Find where the given text appears and provide that cell's center as (x, y) coordinate. 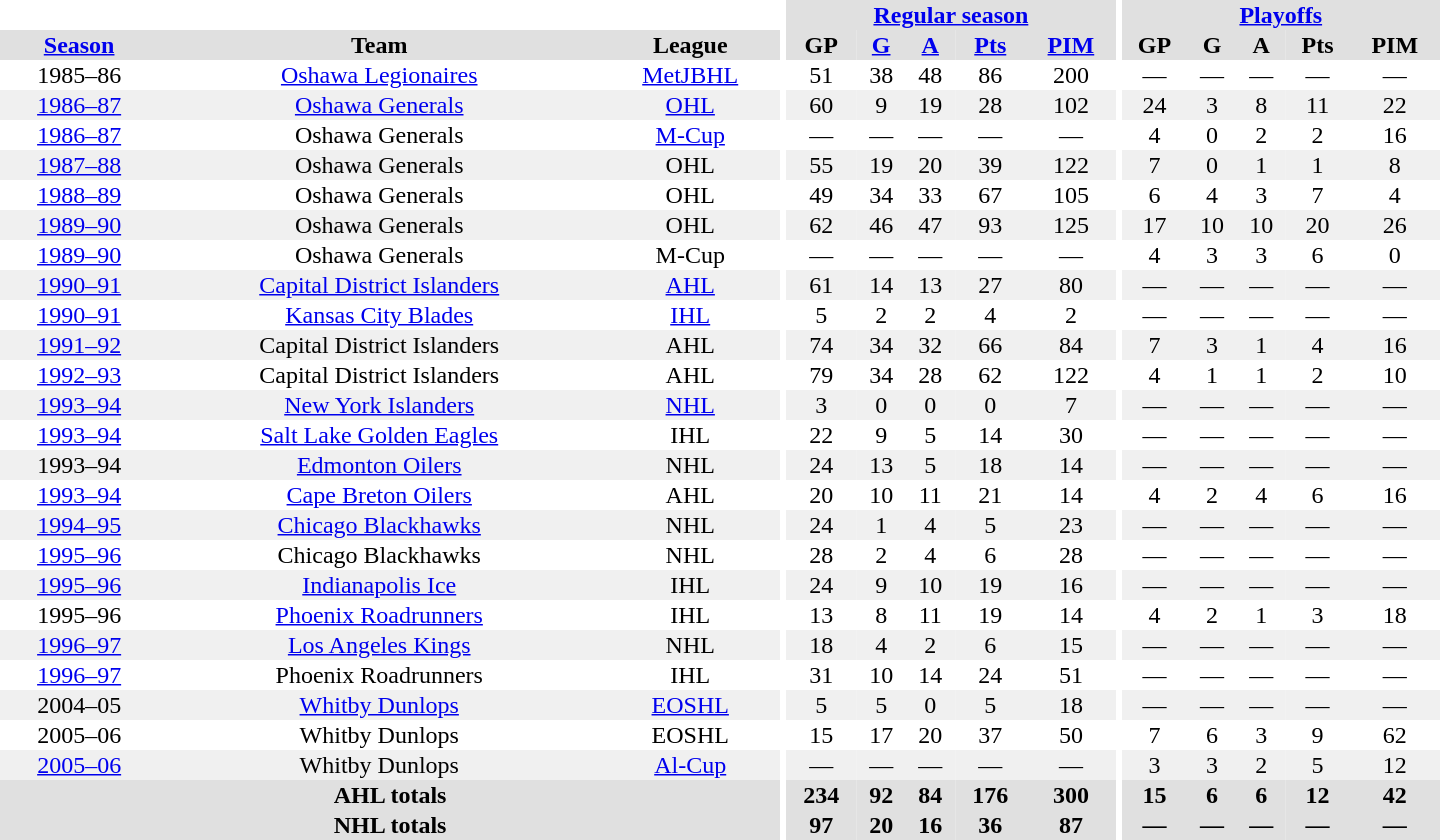
86 (990, 75)
47 (930, 225)
2004–05 (79, 705)
26 (1394, 225)
38 (882, 75)
Kansas City Blades (379, 315)
Salt Lake Golden Eagles (379, 435)
49 (822, 195)
55 (822, 165)
Edmonton Oilers (379, 465)
67 (990, 195)
102 (1071, 105)
Oshawa Legionaires (379, 75)
23 (1071, 525)
125 (1071, 225)
Playoffs (1281, 15)
1991–92 (79, 345)
New York Islanders (379, 405)
42 (1394, 795)
27 (990, 285)
Regular season (951, 15)
1985–86 (79, 75)
92 (882, 795)
Al-Cup (690, 765)
300 (1071, 795)
36 (990, 825)
39 (990, 165)
NHL totals (390, 825)
97 (822, 825)
League (690, 45)
1992–93 (79, 375)
50 (1071, 735)
32 (930, 345)
80 (1071, 285)
30 (1071, 435)
87 (1071, 825)
200 (1071, 75)
1987–88 (79, 165)
93 (990, 225)
Season (79, 45)
46 (882, 225)
37 (990, 735)
1994–95 (79, 525)
Indianapolis Ice (379, 585)
Team (379, 45)
74 (822, 345)
105 (1071, 195)
48 (930, 75)
MetJBHL (690, 75)
21 (990, 495)
176 (990, 795)
AHL totals (390, 795)
61 (822, 285)
31 (822, 675)
234 (822, 795)
66 (990, 345)
Los Angeles Kings (379, 645)
1988–89 (79, 195)
60 (822, 105)
Cape Breton Oilers (379, 495)
79 (822, 375)
33 (930, 195)
